For the text-containing cell, return its midpoint in [x, y] coordinate format. 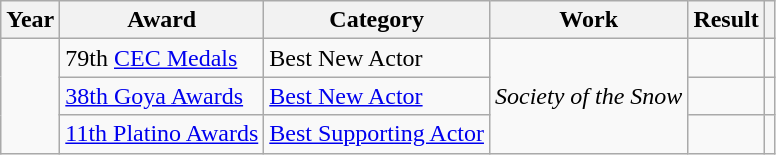
79th CEC Medals [162, 58]
Result [726, 20]
Category [377, 20]
Work [588, 20]
11th Platino Awards [162, 134]
Best Supporting Actor [377, 134]
Society of the Snow [588, 96]
Award [162, 20]
Year [30, 20]
38th Goya Awards [162, 96]
